Determine the [X, Y] coordinate at the center of the cell enclosing the given text.  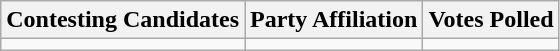
Contesting Candidates [123, 20]
Votes Polled [491, 20]
Party Affiliation [334, 20]
